Capture the cell that displays the provided text and extract its [X, Y] central coordinate. 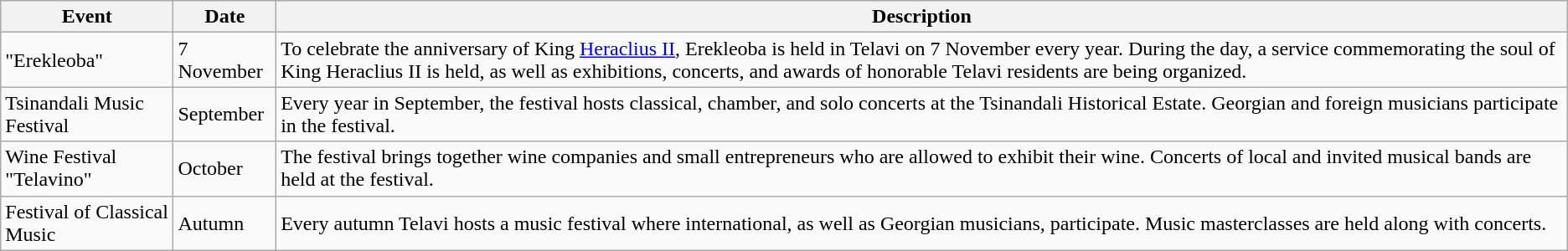
Autumn [224, 223]
Event [87, 17]
Tsinandali Music Festival [87, 114]
October [224, 169]
Wine Festival "Telavino" [87, 169]
"Erekleoba" [87, 60]
Festival of Classical Music [87, 223]
Date [224, 17]
7 November [224, 60]
September [224, 114]
Description [922, 17]
